Identify which cell holds the provided text, then report its (x, y) central coordinate. 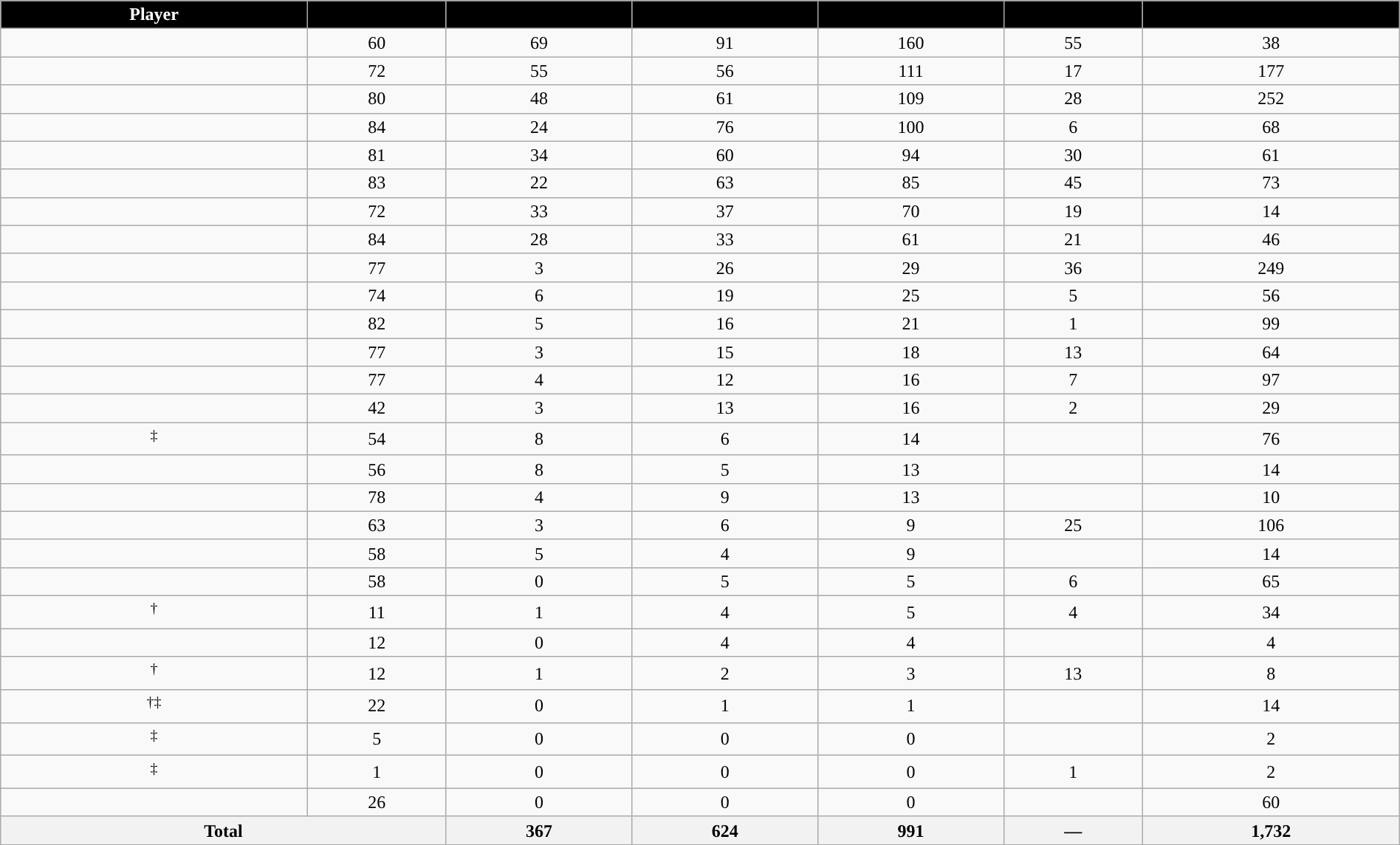
— (1073, 830)
45 (1073, 183)
38 (1271, 43)
249 (1271, 267)
65 (1271, 581)
1,732 (1271, 830)
54 (377, 439)
624 (725, 830)
10 (1271, 497)
48 (539, 99)
177 (1271, 71)
80 (377, 99)
73 (1271, 183)
30 (1073, 155)
17 (1073, 71)
81 (377, 155)
11 (377, 613)
64 (1271, 352)
97 (1271, 380)
Total (223, 830)
42 (377, 408)
99 (1271, 324)
15 (725, 352)
160 (911, 43)
Player (154, 15)
46 (1271, 239)
991 (911, 830)
85 (911, 183)
78 (377, 497)
91 (725, 43)
70 (911, 211)
106 (1271, 525)
82 (377, 324)
94 (911, 155)
†‡ (154, 706)
24 (539, 127)
111 (911, 71)
18 (911, 352)
74 (377, 295)
109 (911, 99)
37 (725, 211)
83 (377, 183)
68 (1271, 127)
36 (1073, 267)
7 (1073, 380)
252 (1271, 99)
367 (539, 830)
100 (911, 127)
69 (539, 43)
